Scan for the cell matching the given text and deliver its [x, y] coordinate at center. 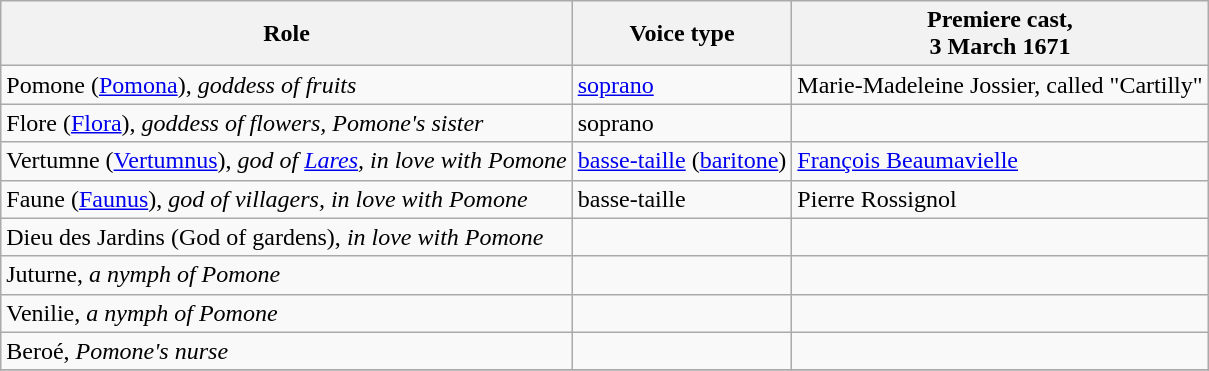
Marie-Madeleine Jossier, called "Cartilly" [1000, 85]
basse-taille (baritone) [682, 161]
Dieu des Jardins (God of gardens), in love with Pomone [286, 237]
Premiere cast,3 March 1671 [1000, 34]
Faune (Faunus), god of villagers, in love with Pomone [286, 199]
François Beaumavielle [1000, 161]
basse-taille [682, 199]
Beroé, Pomone's nurse [286, 351]
Flore (Flora), goddess of flowers, Pomone's sister [286, 123]
Venilie, a nymph of Pomone [286, 313]
Pomone (Pomona), goddess of fruits [286, 85]
Role [286, 34]
Voice type [682, 34]
Vertumne (Vertumnus), god of Lares, in love with Pomone [286, 161]
Pierre Rossignol [1000, 199]
Juturne, a nymph of Pomone [286, 275]
